Pinpoint the cell where the given text exists, returning its (X, Y) midpoint coordinate. 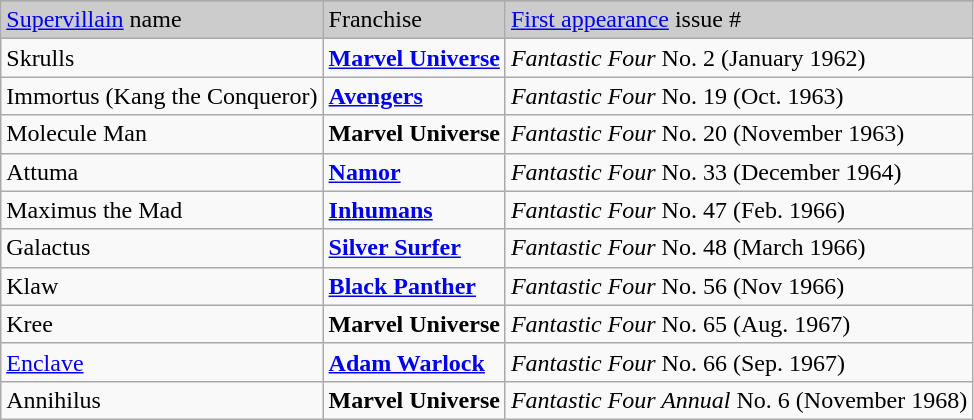
Fantastic Four No. 47 (Feb. 1966) (738, 210)
Fantastic Four No. 66 (Sep. 1967) (738, 362)
Inhumans (414, 210)
Supervillain name (162, 20)
Fantastic Four No. 56 (Nov 1966) (738, 286)
Galactus (162, 248)
Annihilus (162, 400)
Silver Surfer (414, 248)
Klaw (162, 286)
First appearance issue # (738, 20)
Namor (414, 172)
Fantastic Four No. 48 (March 1966) (738, 248)
Fantastic Four No. 19 (Oct. 1963) (738, 96)
Fantastic Four No. 2 (January 1962) (738, 58)
Skrulls (162, 58)
Fantastic Four No. 65 (Aug. 1967) (738, 324)
Kree (162, 324)
Franchise (414, 20)
Adam Warlock (414, 362)
Attuma (162, 172)
Maximus the Mad (162, 210)
Immortus (Kang the Conqueror) (162, 96)
Enclave (162, 362)
Molecule Man (162, 134)
Avengers (414, 96)
Fantastic Four Annual No. 6 (November 1968) (738, 400)
Fantastic Four No. 33 (December 1964) (738, 172)
Black Panther (414, 286)
Fantastic Four No. 20 (November 1963) (738, 134)
